Search for the cell housing the specified text and yield its [x, y] center coordinate. 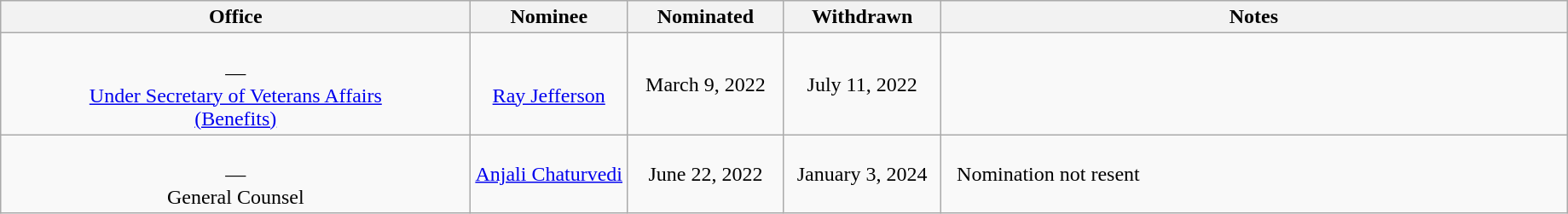
—General Counsel [235, 174]
June 22, 2022 [706, 174]
Ray Jefferson [549, 84]
January 3, 2024 [862, 174]
—Under Secretary of Veterans Affairs(Benefits) [235, 84]
Withdrawn [862, 17]
March 9, 2022 [706, 84]
Nomination not resent [1253, 174]
Notes [1253, 17]
Office [235, 17]
Nominated [706, 17]
Anjali Chaturvedi [549, 174]
Nominee [549, 17]
July 11, 2022 [862, 84]
